Detect which cell encompasses the target text, then output its [X, Y] center coordinate. 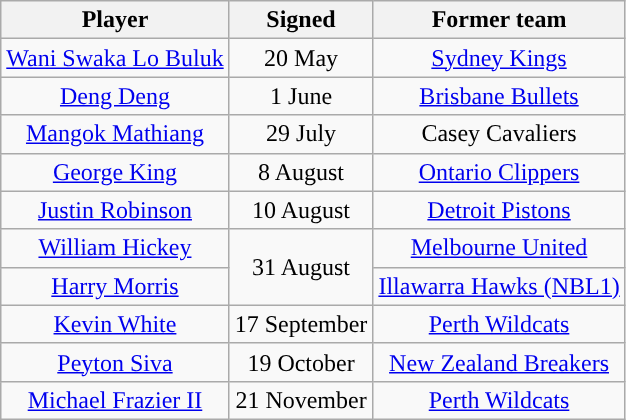
Former team [499, 20]
31 August [301, 267]
New Zealand Breakers [499, 362]
Justin Robinson [115, 210]
Sydney Kings [499, 58]
Detroit Pistons [499, 210]
Ontario Clippers [499, 172]
29 July [301, 134]
William Hickey [115, 248]
Peyton Siva [115, 362]
8 August [301, 172]
10 August [301, 210]
Deng Deng [115, 96]
Kevin White [115, 324]
Melbourne United [499, 248]
Michael Frazier II [115, 400]
19 October [301, 362]
Mangok Mathiang [115, 134]
Brisbane Bullets [499, 96]
17 September [301, 324]
Casey Cavaliers [499, 134]
Wani Swaka Lo Buluk [115, 58]
1 June [301, 96]
Harry Morris [115, 286]
21 November [301, 400]
Illawarra Hawks (NBL1) [499, 286]
Player [115, 20]
20 May [301, 58]
George King [115, 172]
Signed [301, 20]
